Pinpoint the cell where the given text exists, returning its (x, y) midpoint coordinate. 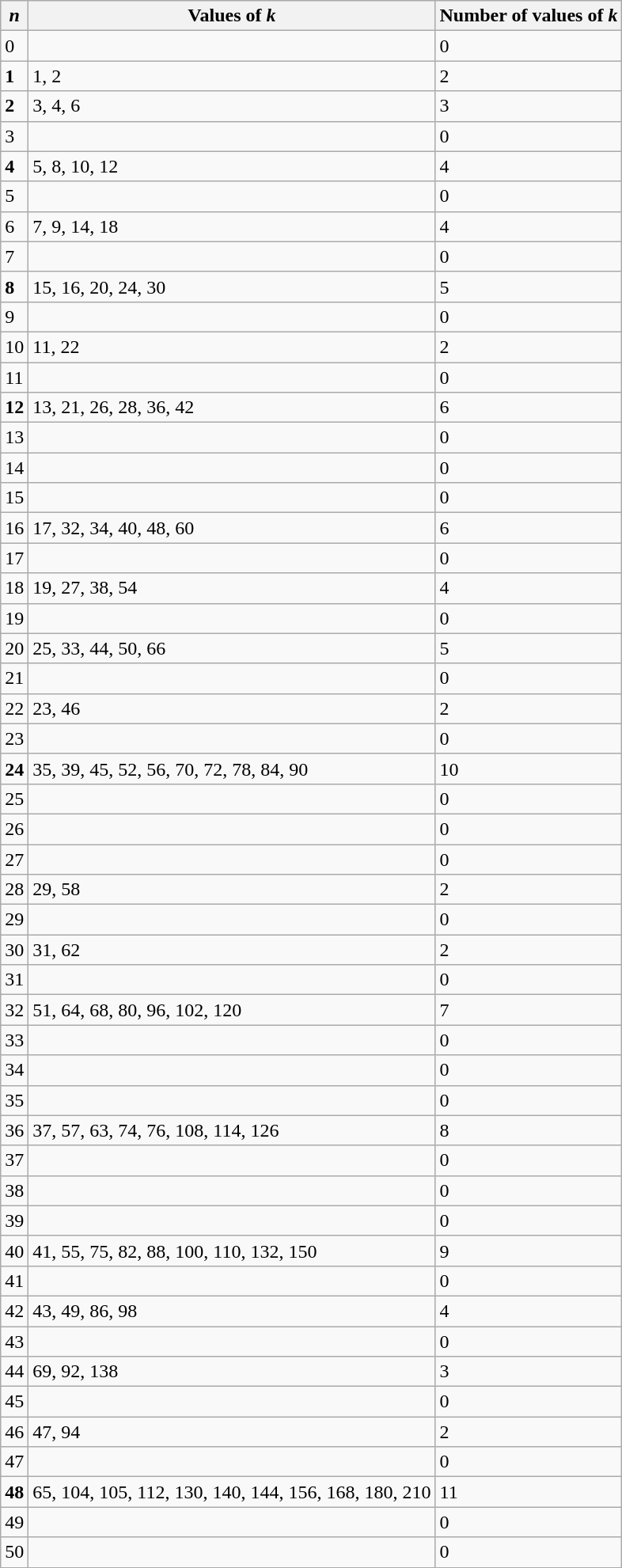
19, 27, 38, 54 (232, 588)
37 (14, 1160)
22 (14, 708)
50 (14, 1552)
65, 104, 105, 112, 130, 140, 144, 156, 168, 180, 210 (232, 1492)
41 (14, 1281)
37, 57, 63, 74, 76, 108, 114, 126 (232, 1130)
36 (14, 1130)
30 (14, 950)
12 (14, 408)
69, 92, 138 (232, 1372)
23, 46 (232, 708)
51, 64, 68, 80, 96, 102, 120 (232, 1010)
Number of values of k (529, 16)
3, 4, 6 (232, 106)
31, 62 (232, 950)
14 (14, 468)
32 (14, 1010)
23 (14, 738)
26 (14, 829)
18 (14, 588)
15 (14, 498)
13 (14, 438)
25 (14, 799)
16 (14, 528)
48 (14, 1492)
49 (14, 1522)
13, 21, 26, 28, 36, 42 (232, 408)
27 (14, 859)
33 (14, 1040)
43 (14, 1342)
44 (14, 1372)
38 (14, 1190)
31 (14, 980)
n (14, 16)
20 (14, 648)
25, 33, 44, 50, 66 (232, 648)
28 (14, 890)
43, 49, 86, 98 (232, 1311)
47, 94 (232, 1432)
47 (14, 1462)
46 (14, 1432)
24 (14, 769)
17, 32, 34, 40, 48, 60 (232, 528)
34 (14, 1070)
35 (14, 1100)
Values of k (232, 16)
15, 16, 20, 24, 30 (232, 287)
5, 8, 10, 12 (232, 166)
29 (14, 920)
42 (14, 1311)
7, 9, 14, 18 (232, 226)
45 (14, 1402)
40 (14, 1251)
39 (14, 1221)
29, 58 (232, 890)
17 (14, 558)
1 (14, 76)
1, 2 (232, 76)
21 (14, 678)
19 (14, 618)
35, 39, 45, 52, 56, 70, 72, 78, 84, 90 (232, 769)
41, 55, 75, 82, 88, 100, 110, 132, 150 (232, 1251)
11, 22 (232, 347)
